Pinpoint the cell where the given text exists, returning its [X, Y] midpoint coordinate. 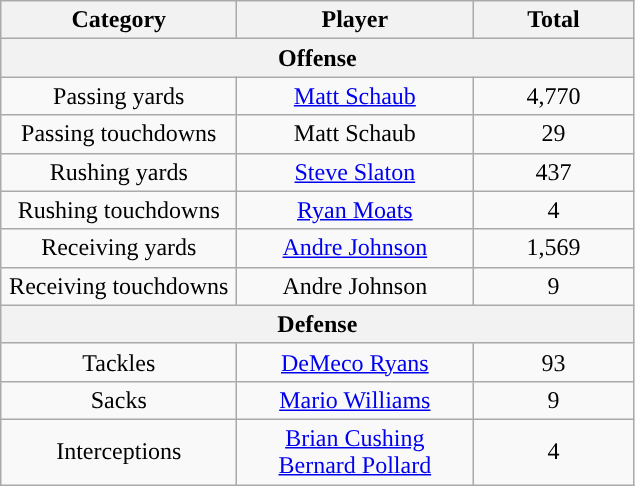
Offense [318, 58]
Tackles [119, 362]
DeMeco Ryans [355, 362]
Rushing touchdowns [119, 210]
93 [554, 362]
Brian CushingBernard Pollard [355, 452]
Ryan Moats [355, 210]
Interceptions [119, 452]
Player [355, 20]
Receiving yards [119, 248]
Receiving touchdowns [119, 286]
1,569 [554, 248]
Total [554, 20]
437 [554, 172]
4,770 [554, 96]
Passing touchdowns [119, 134]
Category [119, 20]
Steve Slaton [355, 172]
Passing yards [119, 96]
29 [554, 134]
Sacks [119, 400]
Rushing yards [119, 172]
Defense [318, 324]
Mario Williams [355, 400]
